From the cell containing the given text, extract its center point as (x, y) coordinate. 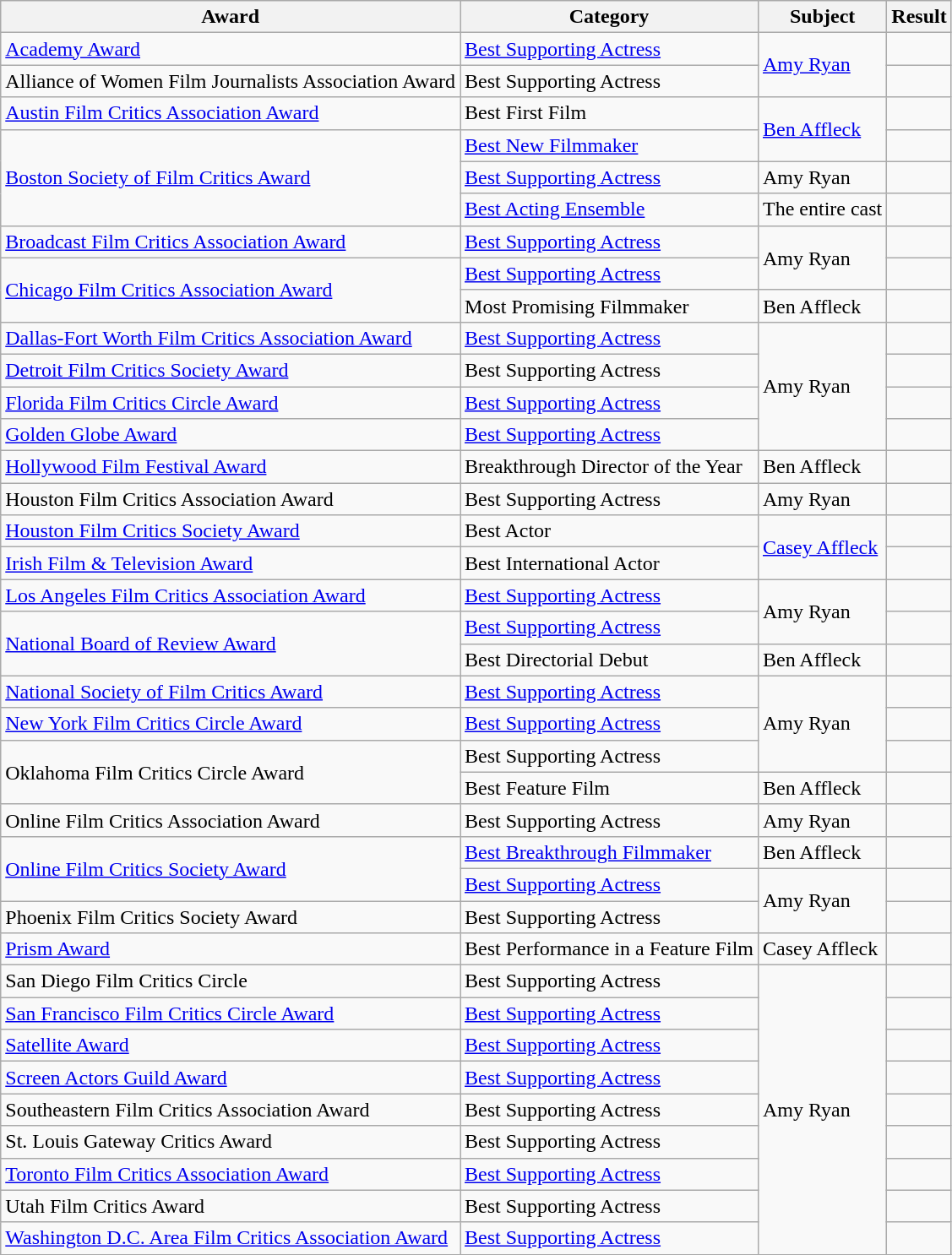
Southeastern Film Critics Association Award (231, 1110)
Most Promising Filmmaker (610, 306)
Best Acting Ensemble (610, 209)
Subject (822, 17)
Best Actor (610, 531)
Boston Society of Film Critics Award (231, 177)
Austin Film Critics Association Award (231, 113)
Satellite Award (231, 1046)
Breakthrough Director of the Year (610, 467)
National Society of Film Critics Award (231, 692)
Award (231, 17)
Broadcast Film Critics Association Award (231, 242)
Best International Actor (610, 563)
Best Feature Film (610, 788)
St. Louis Gateway Critics Award (231, 1142)
Phoenix Film Critics Society Award (231, 916)
Best Breakthrough Filmmaker (610, 852)
Toronto Film Critics Association Award (231, 1174)
Hollywood Film Festival Award (231, 467)
Best First Film (610, 113)
Online Film Critics Association Award (231, 820)
Florida Film Critics Circle Award (231, 403)
The entire cast (822, 209)
Prism Award (231, 949)
Best Performance in a Feature Film (610, 949)
Detroit Film Critics Society Award (231, 370)
San Francisco Film Critics Circle Award (231, 1013)
Houston Film Critics Society Award (231, 531)
Screen Actors Guild Award (231, 1078)
Utah Film Critics Award (231, 1206)
Category (610, 17)
Oklahoma Film Critics Circle Award (231, 772)
Academy Award (231, 49)
Best New Filmmaker (610, 145)
Result (919, 17)
Online Film Critics Society Award (231, 868)
Best Directorial Debut (610, 660)
Dallas-Fort Worth Film Critics Association Award (231, 338)
Golden Globe Award (231, 435)
Irish Film & Television Award (231, 563)
Los Angeles Film Critics Association Award (231, 595)
Alliance of Women Film Journalists Association Award (231, 81)
Washington D.C. Area Film Critics Association Award (231, 1238)
San Diego Film Critics Circle (231, 981)
Chicago Film Critics Association Award (231, 290)
National Board of Review Award (231, 644)
Houston Film Critics Association Award (231, 499)
New York Film Critics Circle Award (231, 724)
